Detect which cell encompasses the target text, then output its (x, y) center coordinate. 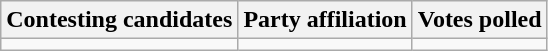
Party affiliation (325, 20)
Contesting candidates (120, 20)
Votes polled (480, 20)
